Determine the [x, y] coordinate at the center of the cell enclosing the given text.  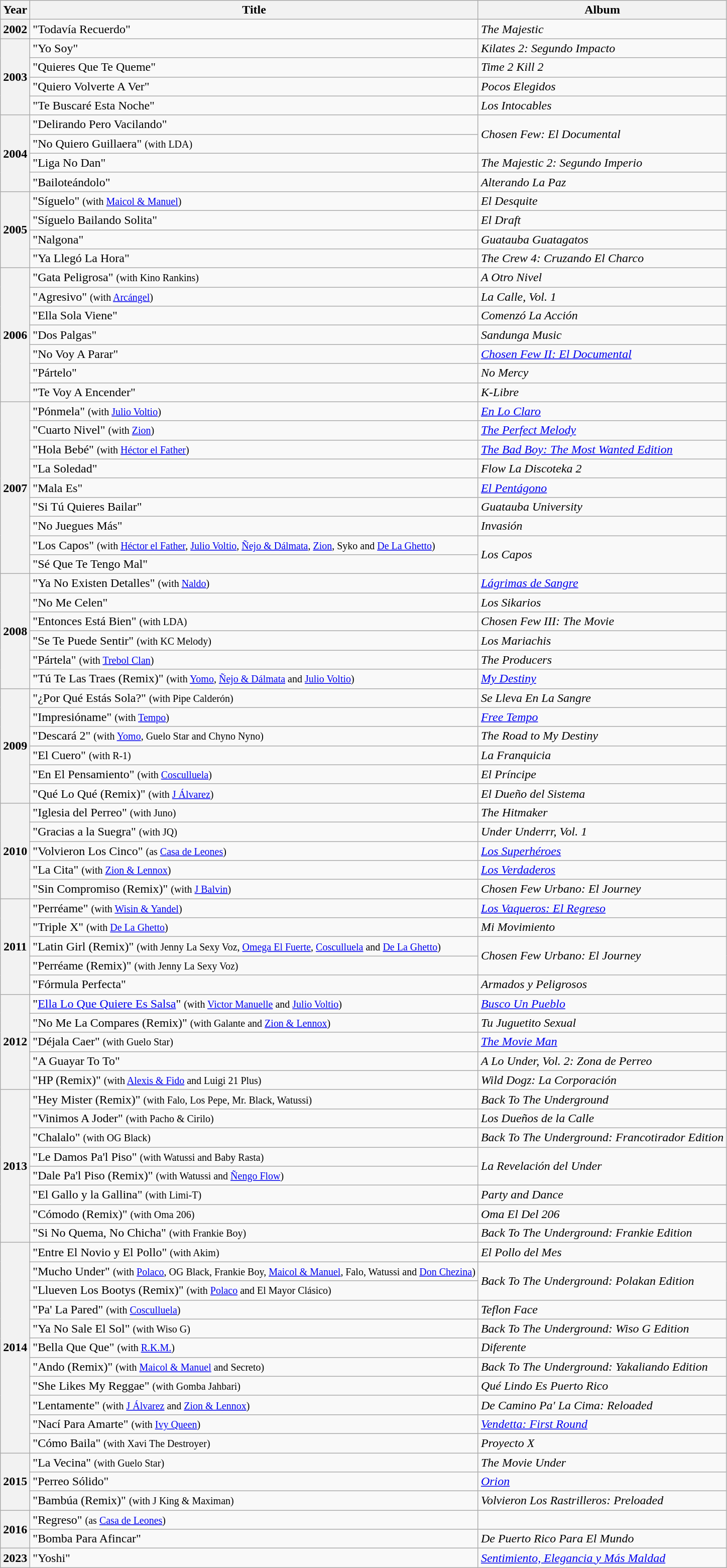
Comenzó La Acción [602, 316]
"Ando (Remix)" (with Maicol & Manuel and Secreto) [254, 1367]
A Lo Under, Vol. 2: Zona de Perreo [602, 1061]
"Descará 2" (with Yomo, Guelo Star and Chyno Nyno) [254, 736]
"Sé Que Te Tengo Mal" [254, 564]
"La Soledad" [254, 468]
2005 [15, 229]
"Fórmula Perfecta" [254, 985]
2003 [15, 77]
"Síguelo" (with Maicol & Manuel) [254, 201]
"Chalalo" (with OG Black) [254, 1137]
"No Me La Compares (Remix)" (with Galante and Zion & Lennox) [254, 1023]
No Mercy [602, 373]
La Revelación del Under [602, 1166]
"Hola Bebé" (with Héctor el Father) [254, 449]
The Producers [602, 660]
El Dueño del Sistema [602, 793]
"Ya No Sale El Sol" (with Wiso G) [254, 1329]
"Gracias a la Suegra" (with JQ) [254, 831]
"No Quiero Guillaera" (with LDA) [254, 144]
Teflon Face [602, 1309]
The Movie Man [602, 1042]
Back To The Underground: Yakaliando Edition [602, 1367]
K-Libre [602, 392]
De Camino Pa' La Cima: Reloaded [602, 1405]
"No Juegues Más" [254, 526]
2010 [15, 851]
"Triple X" (with De La Ghetto) [254, 927]
"Bambúa (Remix)" (with J King & Maximan) [254, 1501]
Chosen Few: El Documental [602, 134]
"Pa' La Pared" (with Cosculluela) [254, 1309]
Back To The Underground: Polakan Edition [602, 1281]
Wild Dogz: La Corporación [602, 1080]
"Iglesia del Perreo" (with Juno) [254, 812]
El Pollo del Mes [602, 1252]
"A Guayar To To" [254, 1061]
"Liga No Dan" [254, 163]
"Nací Para Amarte" (with Ivy Queen) [254, 1424]
"Dos Palgas" [254, 335]
Chosen Few II: El Documental [602, 354]
Party and Dance [602, 1195]
"Bailoteándolo" [254, 182]
"Yoshi" [254, 1558]
Time 2 Kill 2 [602, 67]
Alterando La Paz [602, 182]
"Llueven Los Bootys (Remix)" (with Polaco and El Mayor Clásico) [254, 1290]
"Cuarto Nivel" (with Zion) [254, 430]
"Cómodo (Remix)" (with Oma 206) [254, 1214]
"Perréame" (with Wisin & Yandel) [254, 908]
A Otro Nivel [602, 278]
Back To The Underground: Wiso G Edition [602, 1329]
"El Gallo y la Gallina" (with Limi-T) [254, 1195]
The Majestic [602, 29]
"Síguelo Bailando Solita" [254, 220]
2015 [15, 1482]
Se Lleva En La Sangre [602, 698]
"¿Por Qué Estás Sola?" (with Pipe Calderón) [254, 698]
"En El Pensamiento" (with Cosculluela) [254, 774]
"Quieres Que Te Queme" [254, 67]
"Entonces Está Bien" (with LDA) [254, 622]
Back To The Underground: Frankie Edition [602, 1233]
Free Tempo [602, 717]
"No Voy A Parar" [254, 354]
Oma El Del 206 [602, 1214]
"Quiero Volverte A Ver" [254, 86]
La Franquicia [602, 755]
"Yo Soy" [254, 48]
2012 [15, 1042]
"Bella Que Que" (with R.K.M.) [254, 1348]
Under Underrr, Vol. 1 [602, 831]
Invasión [602, 526]
De Puerto Rico Para El Mundo [602, 1539]
"Latin Girl (Remix)" (with Jenny La Sexy Voz, Omega El Fuerte, Cosculluela and De La Ghetto) [254, 946]
"Mala Es" [254, 488]
2014 [15, 1348]
"Si No Quema, No Chicha" (with Frankie Boy) [254, 1233]
2011 [15, 946]
"Los Capos" (with Héctor el Father, Julio Voltio, Ñejo & Dálmata, Zion, Syko and De La Ghetto) [254, 545]
"Gata Peligrosa" (with Kino Rankins) [254, 278]
Los Capos [602, 554]
Los Mariachis [602, 641]
"Le Damos Pa'l Piso" (with Watussi and Baby Rasta) [254, 1156]
Back To The Underground [602, 1099]
2004 [15, 153]
"Regreso" (as Casa de Leones) [254, 1520]
Los Dueños de la Calle [602, 1118]
"Ya Llegó La Hora" [254, 259]
"La Vecina" (with Guelo Star) [254, 1463]
"Pártelo" [254, 373]
"Déjala Caer" (with Guelo Star) [254, 1042]
2007 [15, 488]
"Te Buscaré Esta Noche" [254, 105]
2009 [15, 746]
Sandunga Music [602, 335]
The Movie Under [602, 1463]
"Sin Compromiso (Remix)" (with J Balvin) [254, 889]
"La Cita" (with Zion & Lennox) [254, 870]
The Perfect Melody [602, 430]
"No Me Celen" [254, 602]
El Príncipe [602, 774]
Los Vaqueros: El Regreso [602, 908]
2013 [15, 1166]
"Perréame (Remix)" (with Jenny La Sexy Voz) [254, 966]
Busco Un Pueblo [602, 1004]
2023 [15, 1558]
"Nalgona" [254, 239]
El Desquite [602, 201]
"Pónmela" (with Julio Voltio) [254, 411]
La Calle, Vol. 1 [602, 297]
Qué Lindo Es Puerto Rico [602, 1386]
Mi Movimiento [602, 927]
"Volvieron Los Cinco" (as Casa de Leones) [254, 851]
Lágrimas de Sangre [602, 583]
"Se Te Puede Sentir" (with KC Melody) [254, 641]
My Destiny [602, 679]
"Cómo Baila" (with Xavi The Destroyer) [254, 1443]
"HP (Remix)" (with Alexis & Fido and Luigi 21 Plus) [254, 1080]
Volvieron Los Rastrilleros: Preloaded [602, 1501]
The Bad Boy: The Most Wanted Edition [602, 449]
Los Intocables [602, 105]
"El Cuero" (with R-1) [254, 755]
Pocos Elegidos [602, 86]
Kilates 2: Segundo Impacto [602, 48]
2016 [15, 1529]
"Todavía Recuerdo" [254, 29]
Armados y Peligrosos [602, 985]
"Lentamente" (with J Álvarez and Zion & Lennox) [254, 1405]
Back To The Underground: Francotirador Edition [602, 1137]
Sentimiento, Elegancia y Más Maldad [602, 1558]
Orion [602, 1482]
Album [602, 10]
"Perreo Sólido" [254, 1482]
"Si Tú Quieres Bailar" [254, 507]
Vendetta: First Round [602, 1424]
2006 [15, 335]
"Dale Pa'l Piso (Remix)" (with Watussi and Ñengo Flow) [254, 1176]
"She Likes My Reggae" (with Gomba Jahbari) [254, 1386]
"Agresivo" (with Arcángel) [254, 297]
"Qué Lo Qué (Remix)" (with J Álvarez) [254, 793]
Guatauba University [602, 507]
Chosen Few III: The Movie [602, 622]
"Hey Mister (Remix)" (with Falo, Los Pepe, Mr. Black, Watussi) [254, 1099]
"Ya No Existen Detalles" (with Naldo) [254, 583]
Title [254, 10]
Guatauba Guatagatos [602, 239]
The Majestic 2: Segundo Imperio [602, 163]
Proyecto X [602, 1443]
Flow La Discoteka 2 [602, 468]
Tu Juguetito Sexual [602, 1023]
Year [15, 10]
"Ella Sola Viene" [254, 316]
El Pentágono [602, 488]
2002 [15, 29]
The Crew 4: Cruzando El Charco [602, 259]
En Lo Claro [602, 411]
"Pártela" (with Trebol Clan) [254, 660]
Diferente [602, 1348]
"Delirando Pero Vacilando" [254, 125]
"Tú Te Las Traes (Remix)" (with Yomo, Ñejo & Dálmata and Julio Voltio) [254, 679]
Los Sikarios [602, 602]
Los Verdaderos [602, 870]
"Vinimos A Joder" (with Pacho & Cirilo) [254, 1118]
El Draft [602, 220]
Los Superhéroes [602, 851]
2008 [15, 631]
The Hitmaker [602, 812]
"Impresióname" (with Tempo) [254, 717]
The Road to My Destiny [602, 736]
"Entre El Novio y El Pollo" (with Akim) [254, 1252]
"Bomba Para Afincar" [254, 1539]
"Te Voy A Encender" [254, 392]
"Ella Lo Que Quiere Es Salsa" (with Victor Manuelle and Julio Voltio) [254, 1004]
"Mucho Under" (with Polaco, OG Black, Frankie Boy, Maicol & Manuel, Falo, Watussi and Don Chezina) [254, 1271]
